Extract the [X, Y] coordinate from the center of the cell holding the provided text.  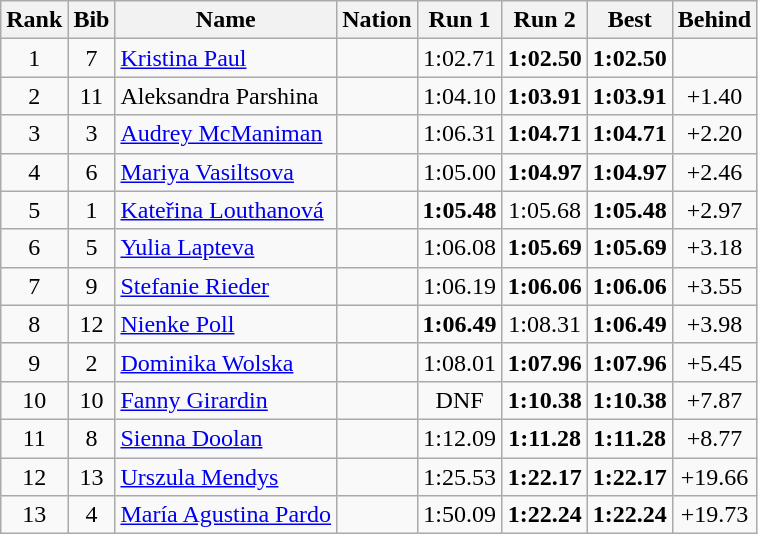
Run 2 [544, 20]
+3.55 [714, 286]
Sienna Doolan [226, 438]
Dominika Wolska [226, 362]
Kateřina Louthanová [226, 210]
Nienke Poll [226, 324]
1:12.09 [460, 438]
+1.40 [714, 96]
+2.20 [714, 134]
+3.18 [714, 248]
Bib [92, 20]
+7.87 [714, 400]
1:05.00 [460, 172]
Fanny Girardin [226, 400]
1:25.53 [460, 477]
Kristina Paul [226, 58]
Best [630, 20]
1:06.08 [460, 248]
+3.98 [714, 324]
1:50.09 [460, 515]
Name [226, 20]
Aleksandra Parshina [226, 96]
+8.77 [714, 438]
Audrey McManiman [226, 134]
1:04.10 [460, 96]
1:06.31 [460, 134]
DNF [460, 400]
Yulia Lapteva [226, 248]
+19.66 [714, 477]
Run 1 [460, 20]
1:02.71 [460, 58]
+19.73 [714, 515]
1:06.19 [460, 286]
1:05.68 [544, 210]
+2.46 [714, 172]
1:08.31 [544, 324]
Behind [714, 20]
Mariya Vasiltsova [226, 172]
Rank [34, 20]
Stefanie Rieder [226, 286]
1:08.01 [460, 362]
+5.45 [714, 362]
Urszula Mendys [226, 477]
+2.97 [714, 210]
María Agustina Pardo [226, 515]
Nation [377, 20]
